Determine the [x, y] coordinate at the center of the cell enclosing the given text.  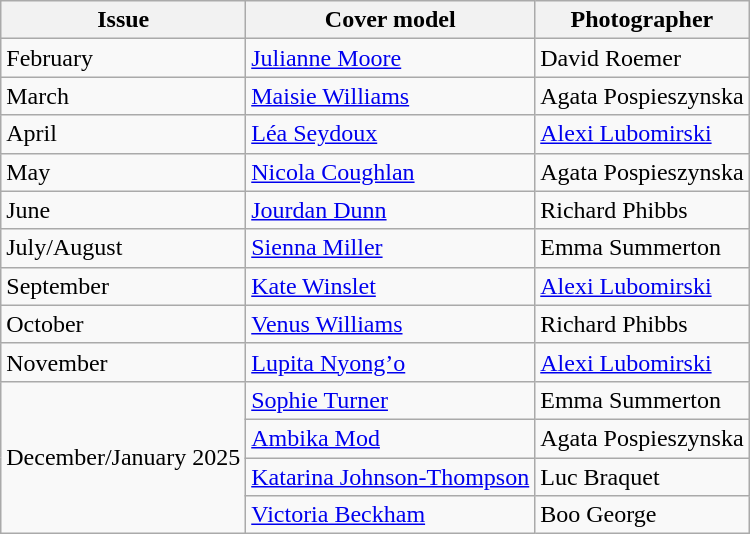
Venus Williams [390, 324]
Ambika Mod [390, 438]
July/August [124, 248]
Cover model [390, 20]
June [124, 210]
Issue [124, 20]
October [124, 324]
Léa Seydoux [390, 134]
May [124, 172]
Katarina Johnson-Thompson [390, 477]
David Roemer [642, 58]
Maisie Williams [390, 96]
Luc Braquet [642, 477]
April [124, 134]
Boo George [642, 515]
Nicola Coughlan [390, 172]
Jourdan Dunn [390, 210]
September [124, 286]
Sophie Turner [390, 400]
Sienna Miller [390, 248]
Julianne Moore [390, 58]
March [124, 96]
November [124, 362]
Lupita Nyong’o [390, 362]
December/January 2025 [124, 457]
Photographer [642, 20]
Kate Winslet [390, 286]
February [124, 58]
Victoria Beckham [390, 515]
